Extract the (x, y) coordinate from the center of the cell holding the provided text.  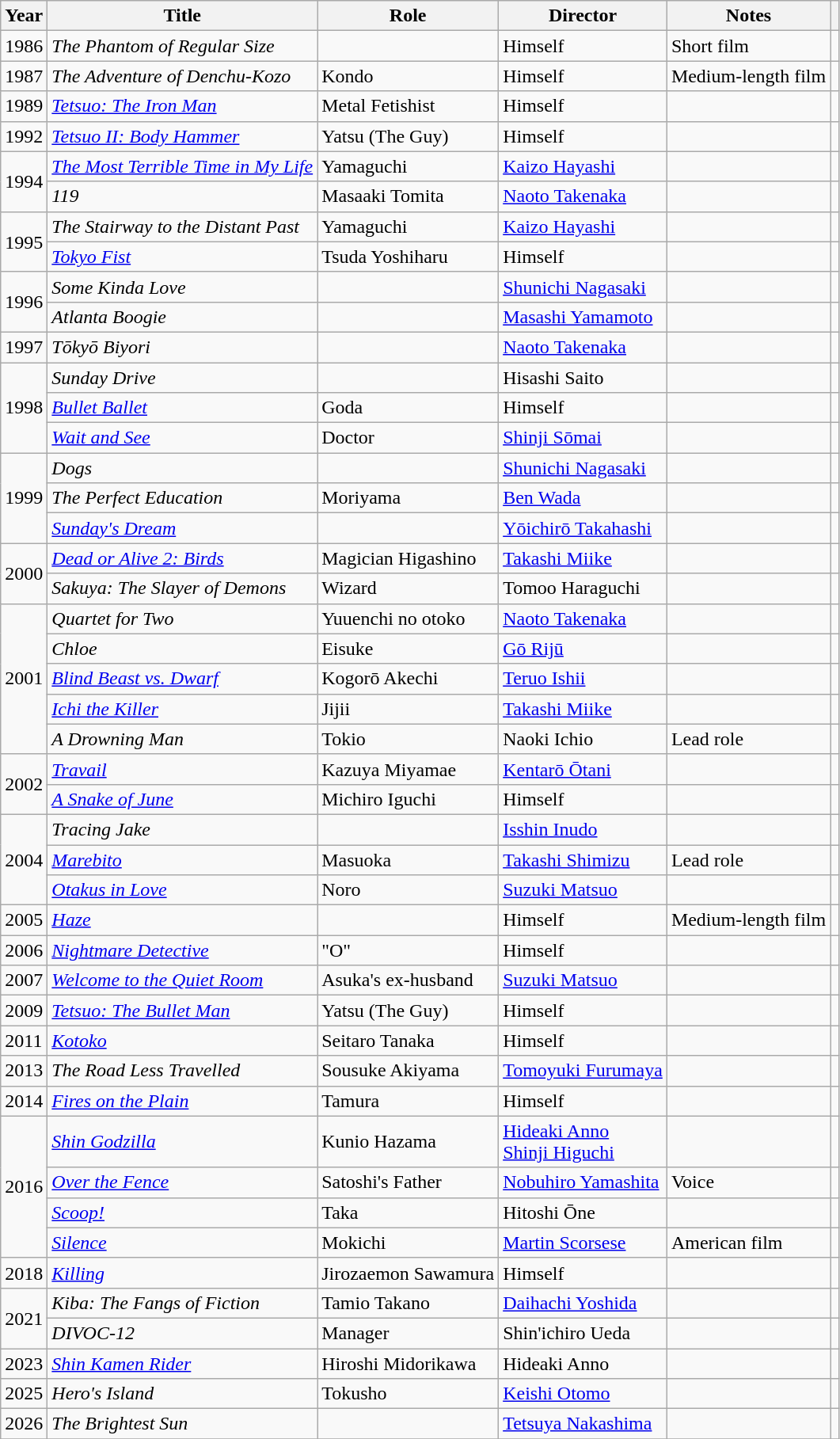
Yuuenchi no otoko (409, 619)
Chloe (182, 649)
Sakuya: The Slayer of Demons (182, 588)
Doctor (409, 438)
Takashi Shimizu (583, 859)
Tetsuo: The Bullet Man (182, 1011)
Tamio Takano (409, 1303)
Goda (409, 408)
The Most Terrible Time in My Life (182, 166)
Kunio Hazama (409, 1142)
Voice (748, 1182)
Year (24, 16)
Title (182, 16)
2009 (24, 1011)
Tetsuo II: Body Hammer (182, 136)
The Perfect Education (182, 498)
2023 (24, 1363)
2011 (24, 1041)
Tokyo Fist (182, 257)
Tōkyō Biyori (182, 347)
Noro (409, 890)
American film (748, 1243)
Sousuke Akiyama (409, 1071)
Tomoo Haraguchi (583, 588)
Hero's Island (182, 1394)
2021 (24, 1318)
2006 (24, 950)
2007 (24, 980)
Atlanta Boogie (182, 317)
Manager (409, 1333)
Isshin Inudo (583, 829)
Jirozaemon Sawamura (409, 1273)
Hiroshi Midorikawa (409, 1363)
Hisashi Saito (583, 378)
Gō Rijū (583, 649)
Seitaro Tanaka (409, 1041)
The Road Less Travelled (182, 1071)
1998 (24, 408)
2014 (24, 1101)
Travail (182, 769)
Tetsuo: The Iron Man (182, 106)
Nobuhiro Yamashita (583, 1182)
2026 (24, 1424)
2004 (24, 859)
Kazuya Miyamae (409, 769)
1999 (24, 498)
Some Kinda Love (182, 287)
Kogorō Akechi (409, 679)
2005 (24, 920)
2013 (24, 1071)
A Drowning Man (182, 739)
2018 (24, 1273)
The Adventure of Denchu-Kozo (182, 76)
Welcome to the Quiet Room (182, 980)
Tamura (409, 1101)
Silence (182, 1243)
The Brightest Sun (182, 1424)
Kondo (409, 76)
Masuoka (409, 859)
1992 (24, 136)
Taka (409, 1212)
Tokio (409, 739)
Masaaki Tomita (409, 196)
Eisuke (409, 649)
Fires on the Plain (182, 1101)
Michiro Iguchi (409, 799)
Naoki Ichio (583, 739)
Shin'ichiro Ueda (583, 1333)
Dogs (182, 468)
Metal Fetishist (409, 106)
Tsuda Yoshiharu (409, 257)
The Phantom of Regular Size (182, 46)
Marebito (182, 859)
Shin Kamen Rider (182, 1363)
Moriyama (409, 498)
Shin Godzilla (182, 1142)
Sunday Drive (182, 378)
Kotoko (182, 1041)
Haze (182, 920)
Shinji Sōmai (583, 438)
Tomoyuki Furumaya (583, 1071)
Scoop! (182, 1212)
1987 (24, 76)
Mokichi (409, 1243)
Ben Wada (583, 498)
Quartet for Two (182, 619)
1995 (24, 242)
Role (409, 16)
Nightmare Detective (182, 950)
Keishi Otomo (583, 1394)
Notes (748, 16)
Ichi the Killer (182, 709)
Hideaki AnnoShinji Higuchi (583, 1142)
Short film (748, 46)
1997 (24, 347)
Dead or Alive 2: Birds (182, 558)
Director (583, 16)
Martin Scorsese (583, 1243)
Tetsuya Nakashima (583, 1424)
Yōichirō Takahashi (583, 528)
2002 (24, 784)
Wizard (409, 588)
Wait and See (182, 438)
Over the Fence (182, 1182)
2001 (24, 679)
1989 (24, 106)
1994 (24, 181)
2016 (24, 1186)
Blind Beast vs. Dwarf (182, 679)
DIVOC-12 (182, 1333)
A Snake of June (182, 799)
"O" (409, 950)
119 (182, 196)
Satoshi's Father (409, 1182)
Hitoshi Ōne (583, 1212)
Tracing Jake (182, 829)
The Stairway to the Distant Past (182, 227)
2000 (24, 573)
Asuka's ex-husband (409, 980)
1996 (24, 302)
Sunday's Dream (182, 528)
Kiba: The Fangs of Fiction (182, 1303)
Masashi Yamamoto (583, 317)
Bullet Ballet (182, 408)
Teruo Ishii (583, 679)
1986 (24, 46)
Magician Higashino (409, 558)
Daihachi Yoshida (583, 1303)
Otakus in Love (182, 890)
2025 (24, 1394)
Kentarō Ōtani (583, 769)
Tokusho (409, 1394)
Jijii (409, 709)
Hideaki Anno (583, 1363)
Killing (182, 1273)
